Return the (x, y) coordinate for the center point of the cell that contains the specified text.  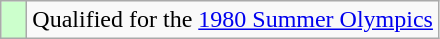
Qualified for the 1980 Summer Olympics (233, 20)
